Extract the (X, Y) coordinate from the center of the cell holding the provided text.  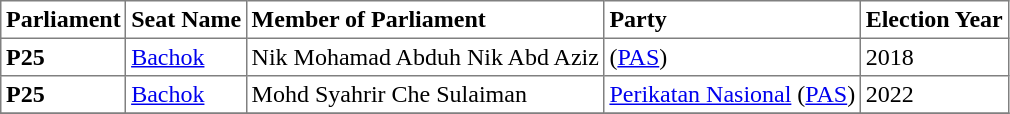
Member of Parliament (425, 20)
(PAS) (732, 57)
Seat Name (186, 20)
2022 (934, 95)
2018 (934, 57)
Party (732, 20)
Nik Mohamad Abduh Nik Abd Aziz (425, 57)
Perikatan Nasional (PAS) (732, 95)
Mohd Syahrir Che Sulaiman (425, 95)
Parliament (64, 20)
Election Year (934, 20)
